Locate the cell with the specified text and output its [x, y] center coordinate. 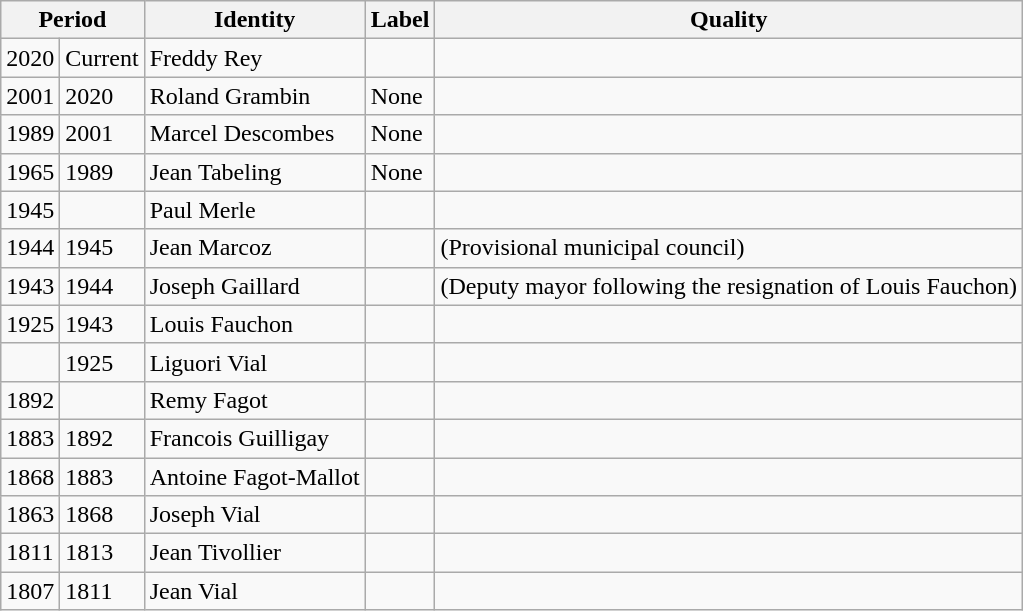
Jean Tivollier [254, 553]
(Provisional municipal council) [729, 248]
(Deputy mayor following the resignation of Louis Fauchon) [729, 286]
1807 [30, 591]
Quality [729, 20]
Roland Grambin [254, 96]
Louis Fauchon [254, 324]
1863 [30, 515]
Antoine Fagot-Mallot [254, 477]
Joseph Gaillard [254, 286]
1965 [30, 172]
Paul Merle [254, 210]
Jean Tabeling [254, 172]
Liguori Vial [254, 362]
Label [400, 20]
Freddy Rey [254, 58]
Period [72, 20]
Jean Vial [254, 591]
Marcel Descombes [254, 134]
1813 [102, 553]
Jean Marcoz [254, 248]
Current [102, 58]
Remy Fagot [254, 400]
Francois Guilligay [254, 438]
Identity [254, 20]
Joseph Vial [254, 515]
